Capture the cell that displays the provided text and extract its [X, Y] central coordinate. 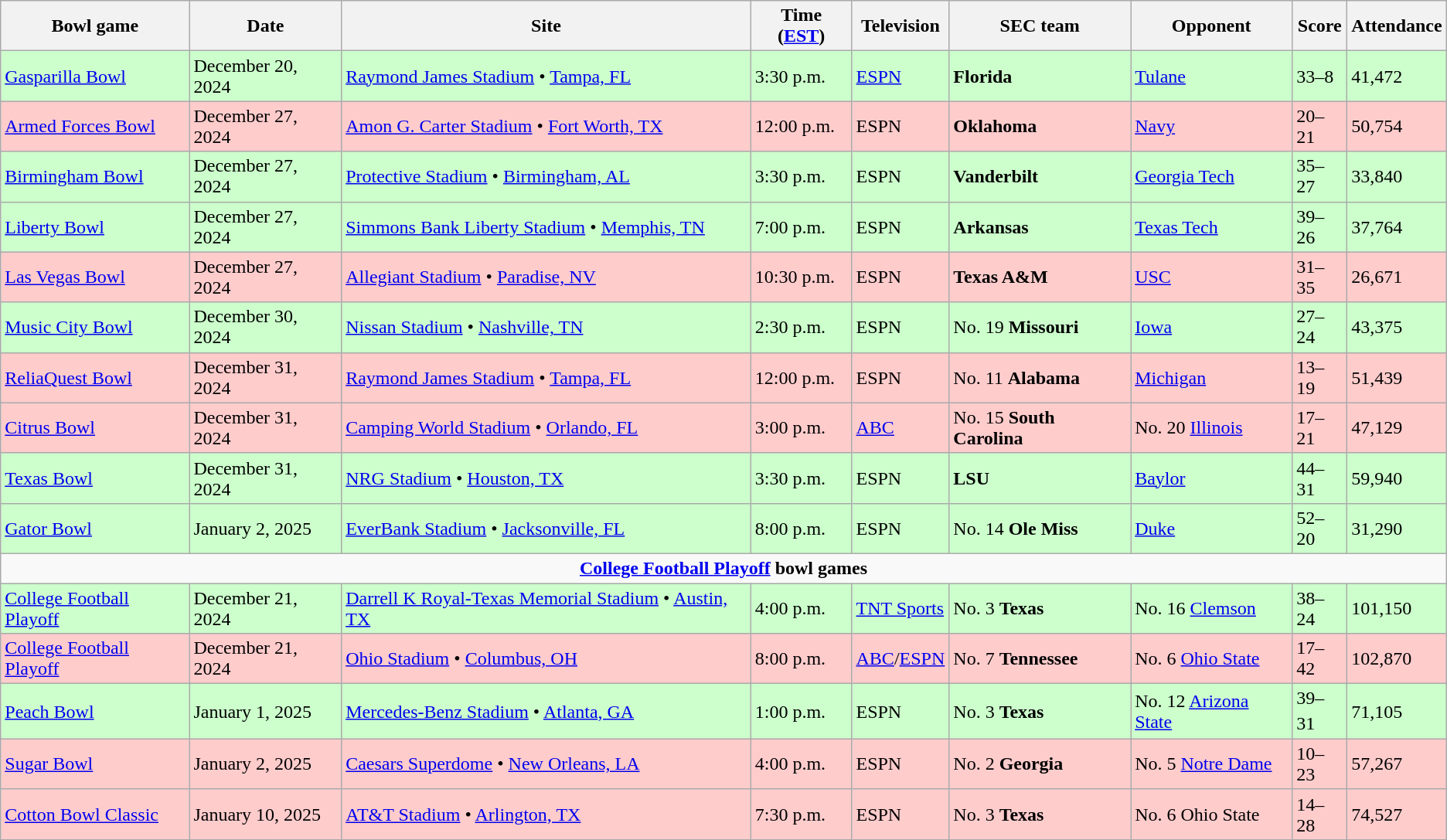
Sugar Bowl [95, 763]
1:00 p.m. [801, 712]
Arkansas [1040, 227]
December 20, 2024 [266, 76]
33,840 [1397, 176]
Opponent [1212, 26]
Mercedes-Benz Stadium • Atlanta, GA [546, 712]
59,940 [1397, 478]
LSU [1040, 478]
33–8 [1320, 76]
Navy [1212, 127]
Baylor [1212, 478]
No. 7 Tennessee [1040, 658]
50,754 [1397, 127]
NRG Stadium • Houston, TX [546, 478]
Peach Bowl [95, 712]
Texas A&M [1040, 277]
Nissan Stadium • Nashville, TN [546, 328]
17–42 [1320, 658]
Caesars Superdome • New Orleans, LA [546, 763]
TNT Sports [901, 607]
2:30 p.m. [801, 328]
No. 2 Georgia [1040, 763]
74,527 [1397, 814]
December 30, 2024 [266, 328]
Texas Tech [1212, 227]
44–31 [1320, 478]
39–26 [1320, 227]
No. 15 South Carolina [1040, 428]
43,375 [1397, 328]
101,150 [1397, 607]
35–27 [1320, 176]
Armed Forces Bowl [95, 127]
31–35 [1320, 277]
3:00 p.m. [801, 428]
Camping World Stadium • Orlando, FL [546, 428]
Michigan [1212, 377]
37,764 [1397, 227]
Oklahoma [1040, 127]
71,105 [1397, 712]
Simmons Bank Liberty Stadium • Memphis, TN [546, 227]
Cotton Bowl Classic [95, 814]
Amon G. Carter Stadium • Fort Worth, TX [546, 127]
No. 11 Alabama [1040, 377]
Citrus Bowl [95, 428]
Site [546, 26]
7:30 p.m. [801, 814]
No. 12 Arizona State [1212, 712]
Texas Bowl [95, 478]
No. 16 Clemson [1212, 607]
Allegiant Stadium • Paradise, NV [546, 277]
Georgia Tech [1212, 176]
January 1, 2025 [266, 712]
Birmingham Bowl [95, 176]
Time (EST) [801, 26]
Vanderbilt [1040, 176]
39–31 [1320, 712]
No. 20 Illinois [1212, 428]
10–23 [1320, 763]
Date [266, 26]
Gator Bowl [95, 529]
Score [1320, 26]
College Football Playoff bowl games [723, 568]
47,129 [1397, 428]
Las Vegas Bowl [95, 277]
Television [901, 26]
Duke [1212, 529]
Florida [1040, 76]
No. 5 Notre Dame [1212, 763]
10:30 p.m. [801, 277]
Iowa [1212, 328]
SEC team [1040, 26]
Ohio Stadium • Columbus, OH [546, 658]
41,472 [1397, 76]
17–21 [1320, 428]
Bowl game [95, 26]
52–20 [1320, 529]
27–24 [1320, 328]
EverBank Stadium • Jacksonville, FL [546, 529]
Tulane [1212, 76]
51,439 [1397, 377]
Darrell K Royal-Texas Memorial Stadium • Austin, TX [546, 607]
14–28 [1320, 814]
Liberty Bowl [95, 227]
January 10, 2025 [266, 814]
Attendance [1397, 26]
ABC/ESPN [901, 658]
31,290 [1397, 529]
AT&T Stadium • Arlington, TX [546, 814]
No. 14 Ole Miss [1040, 529]
Gasparilla Bowl [95, 76]
20–21 [1320, 127]
Music City Bowl [95, 328]
ABC [901, 428]
USC [1212, 277]
26,671 [1397, 277]
7:00 p.m. [801, 227]
ReliaQuest Bowl [95, 377]
Protective Stadium • Birmingham, AL [546, 176]
38–24 [1320, 607]
13–19 [1320, 377]
No. 19 Missouri [1040, 328]
57,267 [1397, 763]
102,870 [1397, 658]
